Output the [x, y] coordinate of the center of the cell containing the given text.  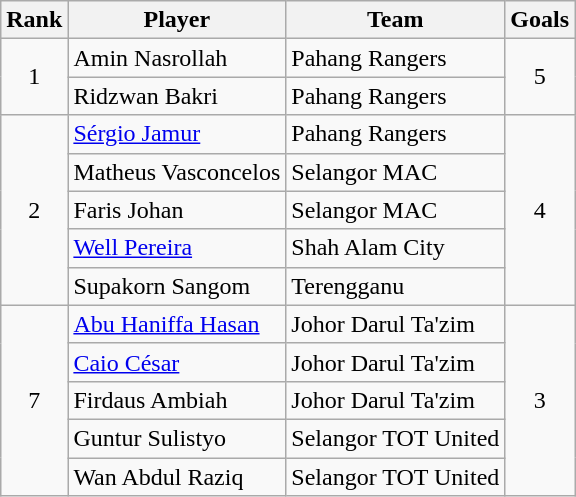
Shah Alam City [396, 248]
4 [540, 210]
Firdaus Ambiah [177, 400]
1 [34, 77]
3 [540, 400]
Goals [540, 20]
Terengganu [396, 286]
Guntur Sulistyo [177, 438]
Player [177, 20]
Team [396, 20]
Faris Johan [177, 210]
Rank [34, 20]
Sérgio Jamur [177, 134]
Well Pereira [177, 248]
2 [34, 210]
5 [540, 77]
Abu Haniffa Hasan [177, 324]
Wan Abdul Raziq [177, 477]
Ridzwan Bakri [177, 96]
7 [34, 400]
Amin Nasrollah [177, 58]
Caio César [177, 362]
Supakorn Sangom [177, 286]
Matheus Vasconcelos [177, 172]
